For the text-containing cell, return its midpoint in [x, y] coordinate format. 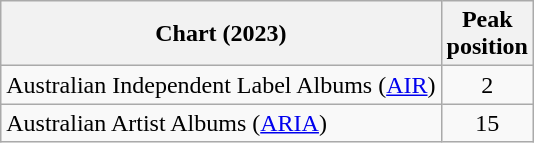
15 [487, 123]
Chart (2023) [221, 34]
Australian Independent Label Albums (AIR) [221, 85]
Australian Artist Albums (ARIA) [221, 123]
2 [487, 85]
Peakposition [487, 34]
